Output the (x, y) coordinate of the center of the cell containing the given text.  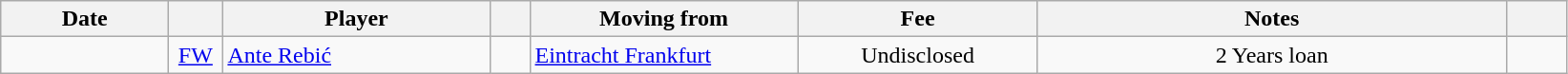
FW (196, 55)
2 Years loan (1271, 55)
Ante Rebić (357, 55)
Fee (918, 19)
Date (85, 19)
Undisclosed (918, 55)
Eintracht Frankfurt (664, 55)
Notes (1271, 19)
Player (357, 19)
Moving from (664, 19)
